Find where the given text appears and provide that cell's center as [X, Y] coordinate. 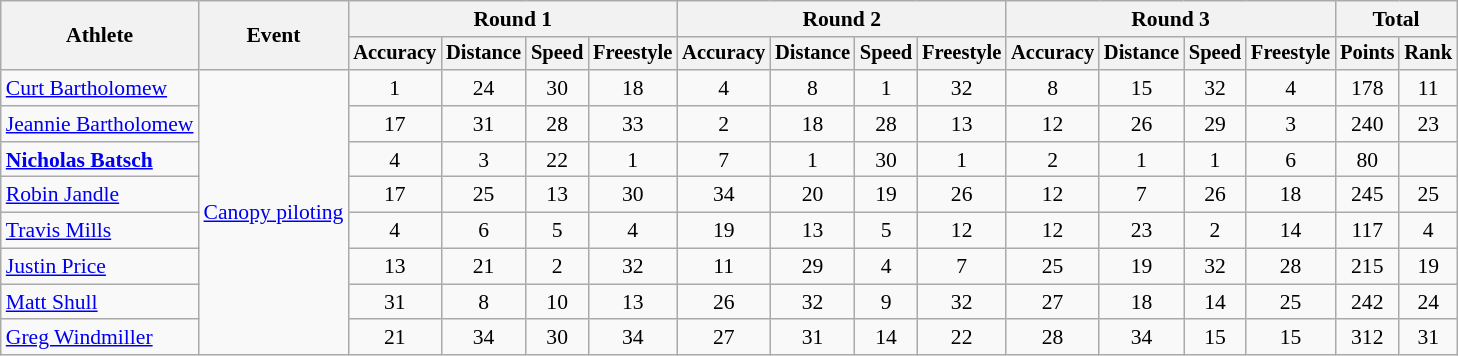
215 [1367, 267]
Event [274, 36]
Robin Jandle [100, 195]
Canopy piloting [274, 212]
Round 2 [842, 19]
242 [1367, 302]
33 [632, 124]
Travis Mills [100, 231]
9 [886, 302]
245 [1367, 195]
80 [1367, 160]
Greg Windmiller [100, 338]
Points [1367, 54]
20 [812, 195]
Nicholas Batsch [100, 160]
240 [1367, 124]
178 [1367, 88]
Jeannie Bartholomew [100, 124]
Rank [1428, 54]
Round 3 [1170, 19]
Round 1 [512, 19]
Athlete [100, 36]
117 [1367, 231]
Justin Price [100, 267]
10 [557, 302]
312 [1367, 338]
Curt Bartholomew [100, 88]
Total [1396, 19]
Matt Shull [100, 302]
